Pinpoint the cell where the given text exists, returning its (X, Y) midpoint coordinate. 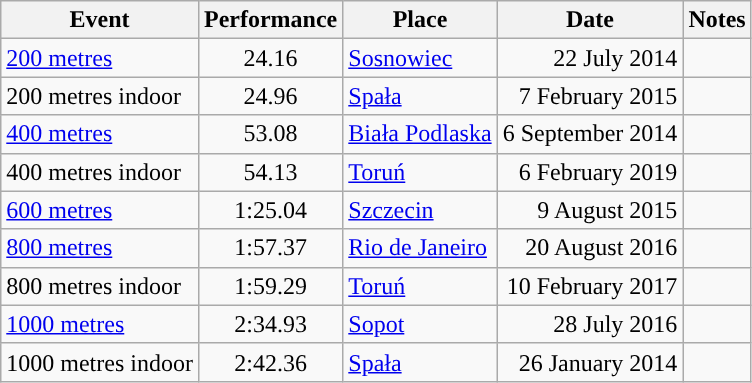
Place (420, 20)
10 February 2017 (590, 286)
2:34.93 (270, 324)
Performance (270, 20)
Rio de Janeiro (420, 248)
200 metres indoor (100, 96)
24.96 (270, 96)
Sopot (420, 324)
54.13 (270, 172)
26 January 2014 (590, 362)
Sosnowiec (420, 58)
600 metres (100, 210)
53.08 (270, 134)
Notes (717, 20)
2:42.36 (270, 362)
Date (590, 20)
20 August 2016 (590, 248)
6 February 2019 (590, 172)
1000 metres indoor (100, 362)
28 July 2016 (590, 324)
200 metres (100, 58)
1:57.37 (270, 248)
Event (100, 20)
7 February 2015 (590, 96)
800 metres indoor (100, 286)
1:25.04 (270, 210)
800 metres (100, 248)
1:59.29 (270, 286)
24.16 (270, 58)
22 July 2014 (590, 58)
400 metres (100, 134)
1000 metres (100, 324)
9 August 2015 (590, 210)
6 September 2014 (590, 134)
400 metres indoor (100, 172)
Biała Podlaska (420, 134)
Szczecin (420, 210)
